Detect which cell encompasses the target text, then output its (X, Y) center coordinate. 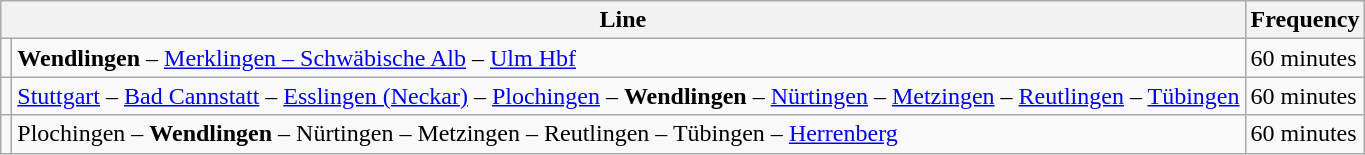
Line (623, 20)
Stuttgart – Bad Cannstatt – Esslingen (Neckar) – Plochingen – Wendlingen – Nürtingen – Metzingen – Reutlingen – Tübingen (628, 96)
Wendlingen – Merklingen – Schwäbische Alb – Ulm Hbf (628, 58)
Plochingen – Wendlingen – Nürtingen – Metzingen – Reutlingen – Tübingen – Herrenberg (628, 134)
Frequency (1305, 20)
